Pinpoint the cell where the given text exists, returning its [x, y] midpoint coordinate. 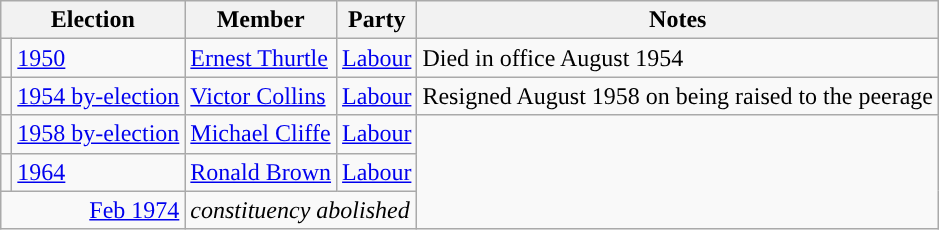
Feb 1974 [93, 210]
1958 by-election [98, 134]
constituency abolished [301, 210]
Michael Cliffe [261, 134]
Resigned August 1958 on being raised to the peerage [678, 96]
Member [261, 20]
Died in office August 1954 [678, 58]
Victor Collins [261, 96]
1950 [98, 58]
Ronald Brown [261, 172]
Notes [678, 20]
Election [93, 20]
1954 by-election [98, 96]
1964 [98, 172]
Ernest Thurtle [261, 58]
Party [377, 20]
